Detect which cell encompasses the target text, then output its [x, y] center coordinate. 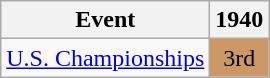
Event [106, 20]
U.S. Championships [106, 58]
3rd [240, 58]
1940 [240, 20]
